Output the [x, y] coordinate of the center of the cell containing the given text.  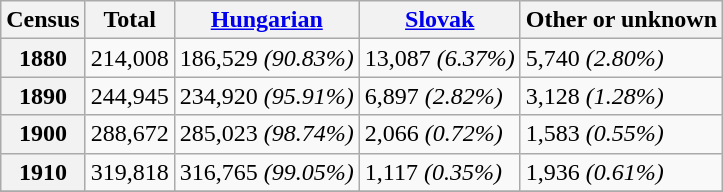
1890 [43, 96]
1910 [43, 172]
1,117 (0.35%) [440, 172]
1900 [43, 134]
1880 [43, 58]
1,583 (0.55%) [621, 134]
13,087 (6.37%) [440, 58]
2,066 (0.72%) [440, 134]
Hungarian [266, 20]
316,765 (99.05%) [266, 172]
234,920 (95.91%) [266, 96]
3,128 (1.28%) [621, 96]
186,529 (90.83%) [266, 58]
319,818 [130, 172]
244,945 [130, 96]
288,672 [130, 134]
6,897 (2.82%) [440, 96]
Slovak [440, 20]
1,936 (0.61%) [621, 172]
Census [43, 20]
214,008 [130, 58]
285,023 (98.74%) [266, 134]
Other or unknown [621, 20]
5,740 (2.80%) [621, 58]
Total [130, 20]
